Search for the cell housing the specified text and yield its (X, Y) center coordinate. 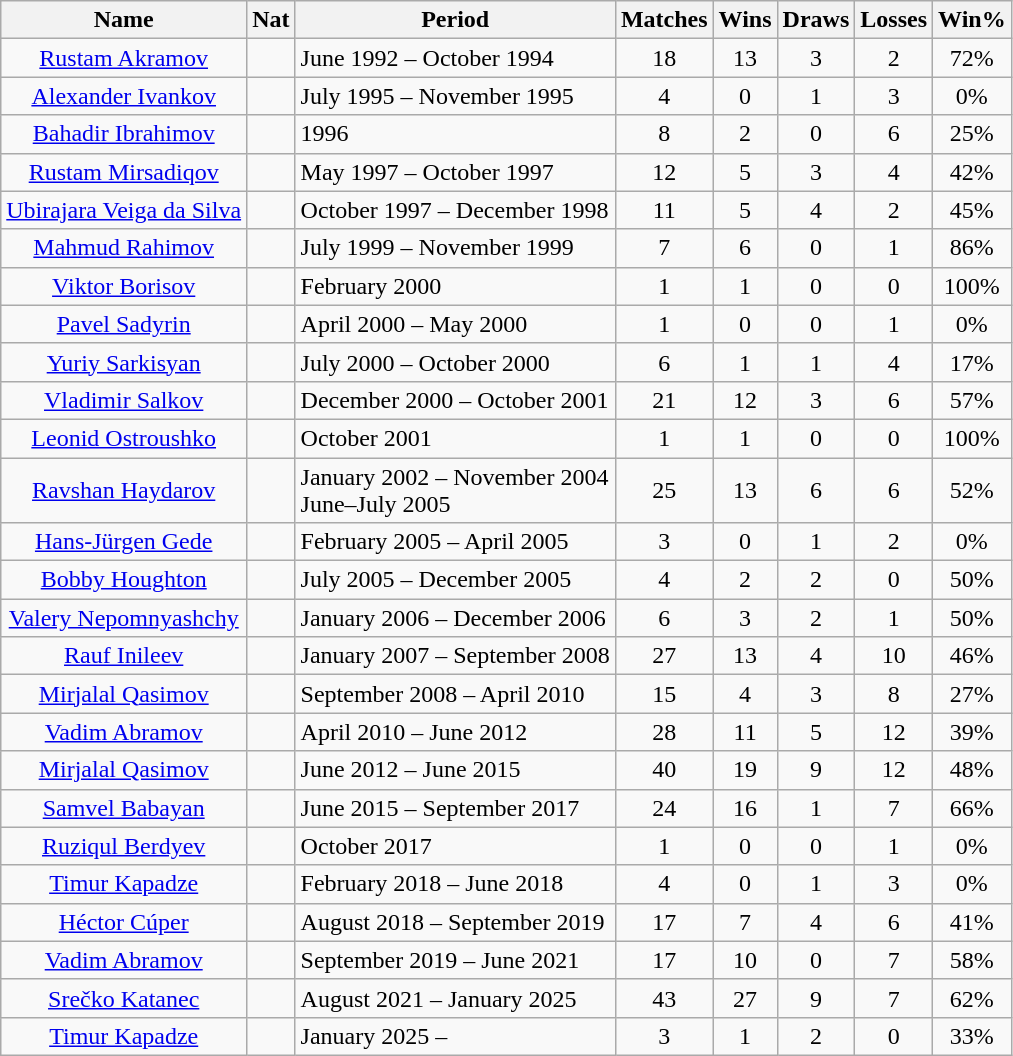
Hans-Jürgen Gede (124, 542)
May 1997 – October 1997 (455, 172)
Leonid Ostroushko (124, 438)
1996 (455, 134)
17% (972, 362)
June 1992 – October 1994 (455, 58)
Valery Nepomnyashchy (124, 618)
27% (972, 694)
February 2018 – June 2018 (455, 884)
Srečko Katanec (124, 998)
Ubirajara Veiga da Silva (124, 210)
Bobby Houghton (124, 580)
January 2006 – December 2006 (455, 618)
April 2000 – May 2000 (455, 324)
April 2010 – June 2012 (455, 732)
Rauf Inileev (124, 656)
16 (745, 808)
Vladimir Salkov (124, 400)
52% (972, 490)
25% (972, 134)
62% (972, 998)
August 2018 – September 2019 (455, 922)
December 2000 – October 2001 (455, 400)
48% (972, 770)
July 2000 – October 2000 (455, 362)
July 2005 – December 2005 (455, 580)
Losses (894, 20)
October 2017 (455, 846)
66% (972, 808)
Viktor Borisov (124, 286)
Ravshan Haydarov (124, 490)
Rustam Akramov (124, 58)
25 (664, 490)
Mahmud Rahimov (124, 248)
June 2012 – June 2015 (455, 770)
28 (664, 732)
October 1997 – December 1998 (455, 210)
October 2001 (455, 438)
September 2019 – June 2021 (455, 960)
August 2021 – January 2025 (455, 998)
86% (972, 248)
24 (664, 808)
Wins (745, 20)
41% (972, 922)
June 2015 – September 2017 (455, 808)
February 2005 – April 2005 (455, 542)
Ruziqul Berdyev (124, 846)
46% (972, 656)
Samvel Babayan (124, 808)
58% (972, 960)
Pavel Sadyrin (124, 324)
January 2002 – November 2004 June–July 2005 (455, 490)
40 (664, 770)
January 2007 – September 2008 (455, 656)
Bahadir Ibrahimov (124, 134)
33% (972, 1036)
Héctor Cúper (124, 922)
39% (972, 732)
Draws (816, 20)
February 2000 (455, 286)
57% (972, 400)
72% (972, 58)
Nat (271, 20)
43 (664, 998)
Alexander Ivankov (124, 96)
July 1999 – November 1999 (455, 248)
Matches (664, 20)
Win% (972, 20)
September 2008 – April 2010 (455, 694)
21 (664, 400)
January 2025 – (455, 1036)
Period (455, 20)
19 (745, 770)
July 1995 – November 1995 (455, 96)
Yuriy Sarkisyan (124, 362)
18 (664, 58)
45% (972, 210)
15 (664, 694)
42% (972, 172)
Rustam Mirsadiqov (124, 172)
Name (124, 20)
